Pinpoint the cell where the given text exists, returning its [x, y] midpoint coordinate. 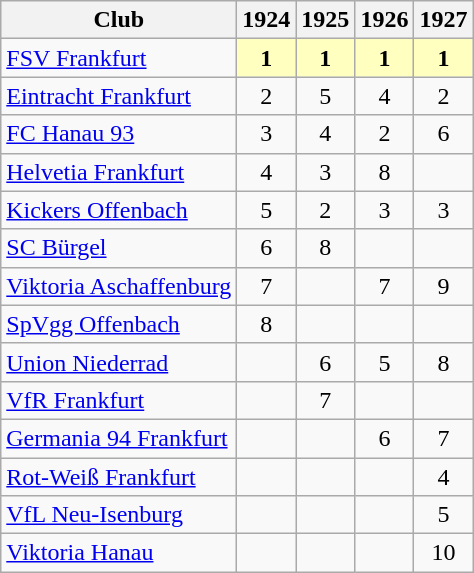
FSV Frankfurt [119, 58]
Union Niederrad [119, 362]
1925 [326, 20]
SpVgg Offenbach [119, 324]
1926 [384, 20]
Kickers Offenbach [119, 210]
VfR Frankfurt [119, 400]
FC Hanau 93 [119, 134]
1924 [266, 20]
Club [119, 20]
Viktoria Aschaffenburg [119, 286]
Viktoria Hanau [119, 553]
9 [444, 286]
Helvetia Frankfurt [119, 172]
10 [444, 553]
Germania 94 Frankfurt [119, 438]
SC Bürgel [119, 248]
1927 [444, 20]
Rot-Weiß Frankfurt [119, 477]
Eintracht Frankfurt [119, 96]
VfL Neu-Isenburg [119, 515]
